Return (X, Y) of the center of cell containing provided text 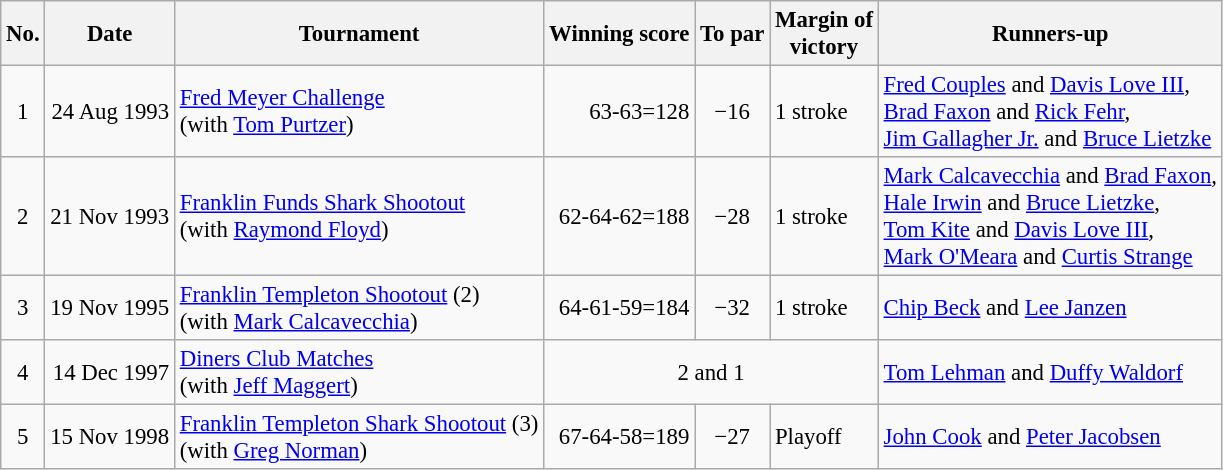
5 (23, 438)
14 Dec 1997 (110, 372)
Winning score (620, 34)
4 (23, 372)
Tom Lehman and Duffy Waldorf (1050, 372)
Franklin Templeton Shark Shootout (3)(with Greg Norman) (358, 438)
−28 (732, 216)
Mark Calcavecchia and Brad Faxon, Hale Irwin and Bruce Lietzke, Tom Kite and Davis Love III, Mark O'Meara and Curtis Strange (1050, 216)
To par (732, 34)
64-61-59=184 (620, 308)
Chip Beck and Lee Janzen (1050, 308)
21 Nov 1993 (110, 216)
No. (23, 34)
Playoff (824, 438)
Fred Meyer Challenge(with Tom Purtzer) (358, 112)
3 (23, 308)
Runners-up (1050, 34)
62-64-62=188 (620, 216)
2 (23, 216)
Franklin Templeton Shootout (2)(with Mark Calcavecchia) (358, 308)
−16 (732, 112)
67-64-58=189 (620, 438)
Franklin Funds Shark Shootout(with Raymond Floyd) (358, 216)
15 Nov 1998 (110, 438)
Margin ofvictory (824, 34)
−27 (732, 438)
Date (110, 34)
19 Nov 1995 (110, 308)
John Cook and Peter Jacobsen (1050, 438)
63-63=128 (620, 112)
−32 (732, 308)
Tournament (358, 34)
24 Aug 1993 (110, 112)
Diners Club Matches(with Jeff Maggert) (358, 372)
2 and 1 (712, 372)
Fred Couples and Davis Love III, Brad Faxon and Rick Fehr, Jim Gallagher Jr. and Bruce Lietzke (1050, 112)
1 (23, 112)
